For the text-containing cell, return its midpoint in [X, Y] coordinate format. 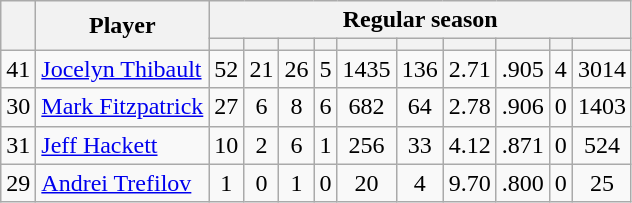
29 [18, 183]
.906 [522, 107]
2 [262, 145]
25 [602, 183]
256 [366, 145]
682 [366, 107]
Mark Fitzpatrick [122, 107]
4.12 [470, 145]
Player [122, 26]
1403 [602, 107]
5 [326, 69]
.800 [522, 183]
33 [420, 145]
41 [18, 69]
136 [420, 69]
30 [18, 107]
2.78 [470, 107]
524 [602, 145]
52 [226, 69]
Andrei Trefilov [122, 183]
Jeff Hackett [122, 145]
21 [262, 69]
3014 [602, 69]
.905 [522, 69]
64 [420, 107]
.871 [522, 145]
Regular season [420, 20]
26 [296, 69]
27 [226, 107]
20 [366, 183]
Jocelyn Thibault [122, 69]
9.70 [470, 183]
2.71 [470, 69]
31 [18, 145]
1435 [366, 69]
8 [296, 107]
10 [226, 145]
